Detect which cell encompasses the target text, then output its [X, Y] center coordinate. 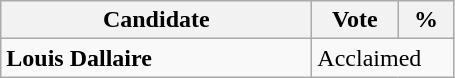
Vote [355, 20]
Acclaimed [383, 58]
Candidate [156, 20]
% [426, 20]
Louis Dallaire [156, 58]
